Detect which cell encompasses the target text, then output its (x, y) center coordinate. 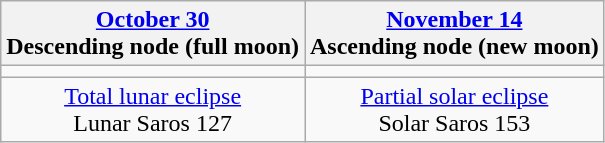
November 14Ascending node (new moon) (454, 34)
Partial solar eclipseSolar Saros 153 (454, 110)
October 30Descending node (full moon) (153, 34)
Total lunar eclipseLunar Saros 127 (153, 110)
